Identify which cell holds the provided text, then report its [X, Y] central coordinate. 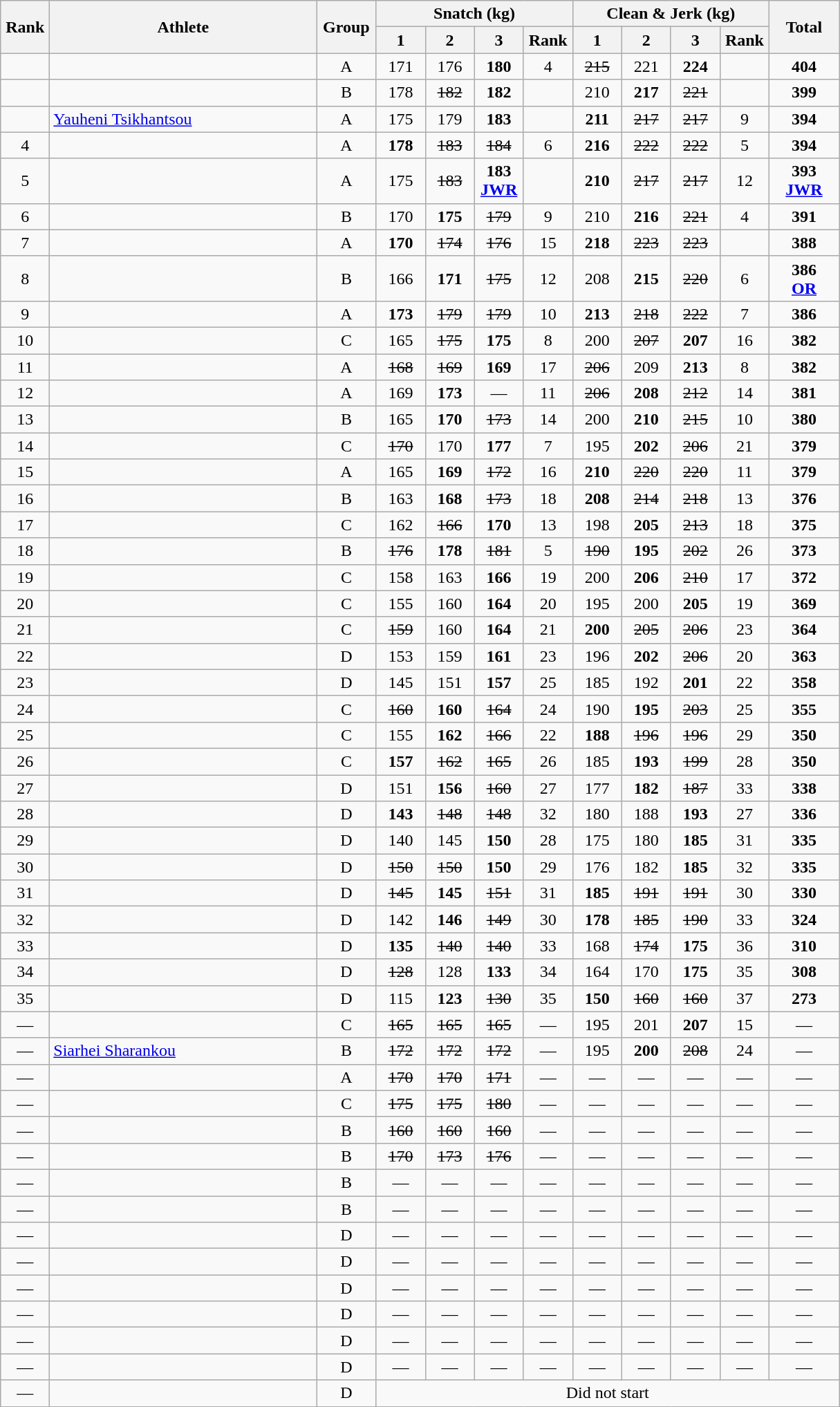
203 [696, 709]
211 [597, 119]
Siarhei Sharankou [183, 1051]
153 [401, 656]
308 [803, 972]
199 [696, 761]
123 [449, 998]
376 [803, 498]
142 [401, 920]
375 [803, 525]
212 [696, 393]
399 [803, 93]
363 [803, 656]
Athlete [183, 27]
37 [744, 998]
133 [499, 972]
143 [401, 814]
336 [803, 814]
181 [499, 551]
330 [803, 893]
310 [803, 946]
Clean & Jerk (kg) [671, 14]
372 [803, 577]
388 [803, 243]
161 [499, 656]
192 [646, 682]
404 [803, 66]
184 [499, 145]
209 [646, 367]
Group [346, 27]
115 [401, 998]
386 OR [803, 278]
393 JWR [803, 181]
187 [696, 788]
Snatch (kg) [474, 14]
324 [803, 920]
183 JWR [499, 181]
386 [803, 314]
380 [803, 420]
Total [803, 27]
214 [646, 498]
156 [449, 788]
364 [803, 630]
381 [803, 393]
149 [499, 920]
224 [696, 66]
Did not start [608, 1393]
369 [803, 604]
358 [803, 682]
36 [744, 946]
158 [401, 577]
373 [803, 551]
391 [803, 216]
198 [597, 525]
146 [449, 920]
Yauheni Tsikhantsou [183, 119]
355 [803, 709]
273 [803, 998]
338 [803, 788]
130 [499, 998]
135 [401, 946]
